Return [X, Y] of the center of cell containing provided text 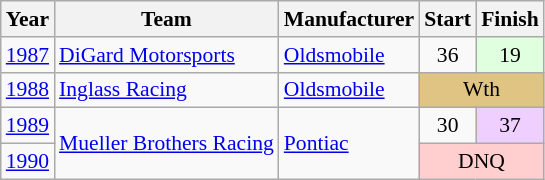
Year [28, 19]
DNQ [482, 162]
Mueller Brothers Racing [166, 144]
1989 [28, 126]
1987 [28, 55]
1988 [28, 90]
Team [166, 19]
DiGard Motorsports [166, 55]
Manufacturer [349, 19]
Start [448, 19]
30 [448, 126]
Finish [510, 19]
Wth [482, 90]
36 [448, 55]
19 [510, 55]
Inglass Racing [166, 90]
1990 [28, 162]
37 [510, 126]
Pontiac [349, 144]
